Capture the cell that displays the provided text and extract its (x, y) central coordinate. 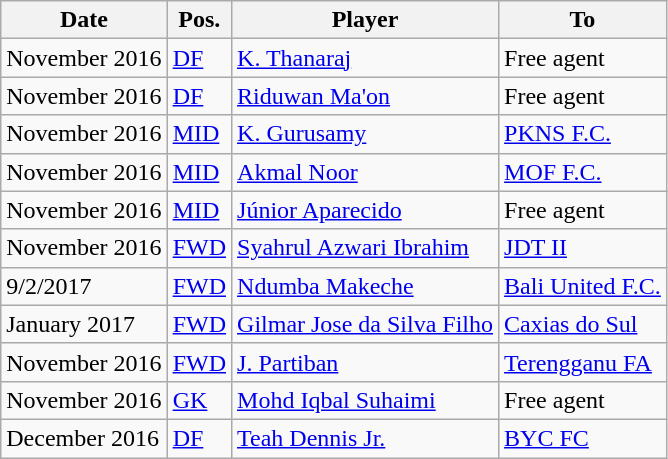
BYC FC (583, 438)
Player (366, 20)
K. Thanaraj (366, 58)
Pos. (199, 20)
To (583, 20)
9/2/2017 (84, 286)
January 2017 (84, 324)
December 2016 (84, 438)
Gilmar Jose da Silva Filho (366, 324)
Teah Dennis Jr. (366, 438)
Bali United F.C. (583, 286)
K. Gurusamy (366, 134)
Akmal Noor (366, 172)
Caxias do Sul (583, 324)
JDT II (583, 248)
MOF F.C. (583, 172)
Mohd Iqbal Suhaimi (366, 400)
Syahrul Azwari Ibrahim (366, 248)
J. Partiban (366, 362)
Riduwan Ma'on (366, 96)
Júnior Aparecido (366, 210)
Ndumba Makeche (366, 286)
Date (84, 20)
PKNS F.C. (583, 134)
Terengganu FA (583, 362)
GK (199, 400)
